Return [x, y] of the center of cell containing provided text 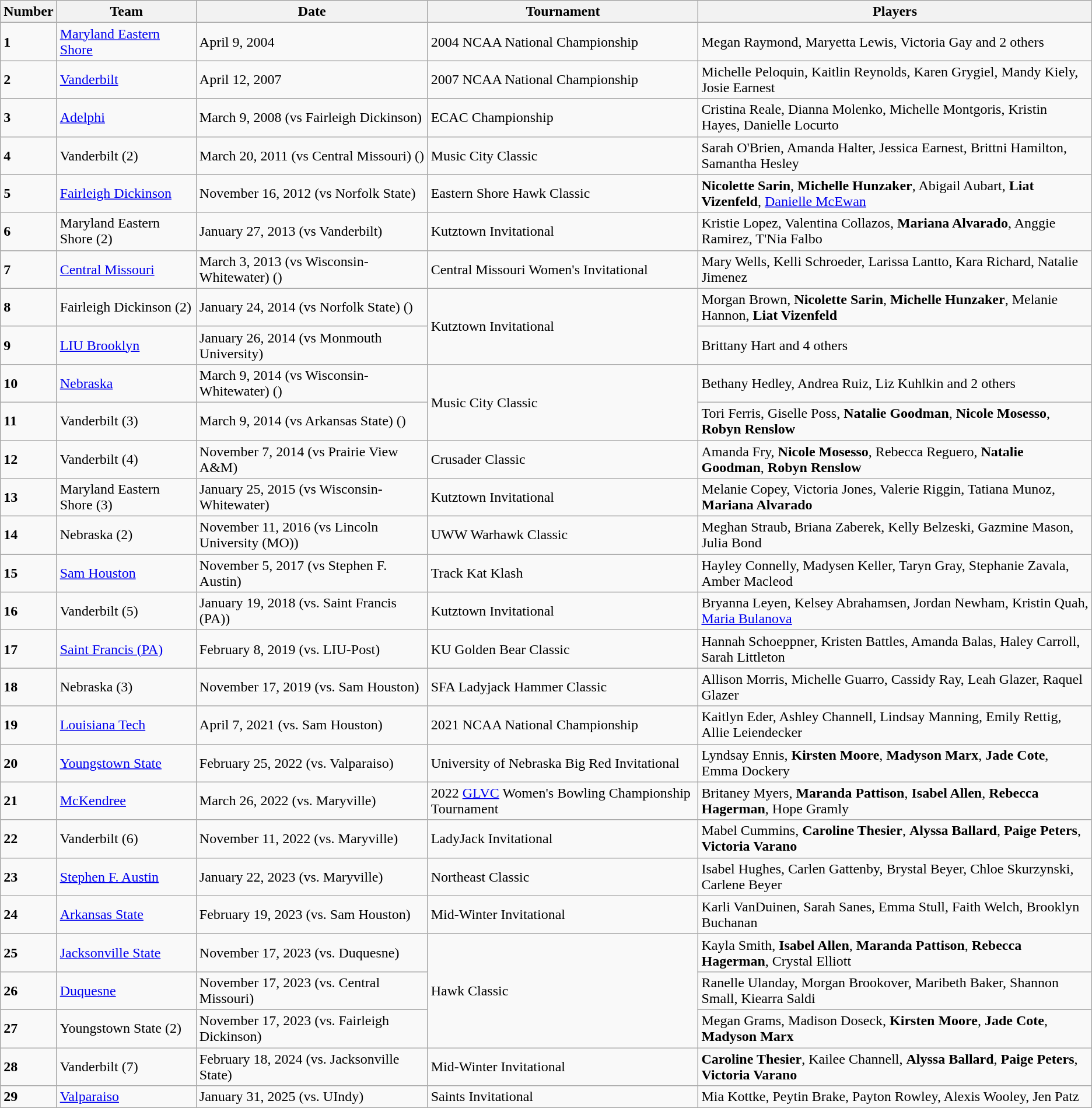
Ranelle Ulanday, Morgan Brookover, Maribeth Baker, Shannon Small, Kiearra Saldi [895, 991]
Sam Houston [126, 573]
Jacksonville State [126, 952]
27 [29, 1028]
2 [29, 79]
16 [29, 611]
Sarah O'Brien, Amanda Halter, Jessica Earnest, Brittni Hamilton, Samantha Hesley [895, 155]
Nebraska [126, 383]
Fairleigh Dickinson (2) [126, 307]
Maryland Eastern Shore (2) [126, 231]
Hannah Schoeppner, Kristen Battles, Amanda Balas, Haley Carroll, Sarah Littleton [895, 649]
November 5, 2017 (vs Stephen F. Austin) [311, 573]
November 17, 2023 (vs. Central Missouri) [311, 991]
Bethany Hedley, Andrea Ruiz, Liz Kuhlkin and 2 others [895, 383]
Saints Invitational [563, 1097]
3 [29, 118]
Track Kat Klash [563, 573]
LIU Brooklyn [126, 345]
Nebraska (3) [126, 687]
Crusader Classic [563, 459]
March 20, 2011 (vs Central Missouri) () [311, 155]
Youngstown State (2) [126, 1028]
2004 NCAA National Championship [563, 42]
7 [29, 270]
Valparaiso [126, 1097]
Vanderbilt [126, 79]
Bryanna Leyen, Kelsey Abrahamsen, Jordan Newham, Kristin Quah, Maria Bulanova [895, 611]
4 [29, 155]
Mary Wells, Kelli Schroeder, Larissa Lantto, Kara Richard, Natalie Jimenez [895, 270]
Hayley Connelly, Madysen Keller, Taryn Gray, Stephanie Zavala, Amber Macleod [895, 573]
November 11, 2016 (vs Lincoln University (MO)) [311, 536]
20 [29, 763]
Vanderbilt (2) [126, 155]
Isabel Hughes, Carlen Gattenby, Brystal Beyer, Chloe Skurzynski, Carlene Beyer [895, 876]
Mia Kottke, Peytin Brake, Payton Rowley, Alexis Wooley, Jen Patz [895, 1097]
29 [29, 1097]
April 7, 2021 (vs. Sam Houston) [311, 725]
March 9, 2014 (vs Arkansas State) () [311, 421]
Louisiana Tech [126, 725]
Kaitlyn Eder, Ashley Channell, Lindsay Manning, Emily Rettig, Allie Leiendecker [895, 725]
November 16, 2012 (vs Norfolk State) [311, 194]
28 [29, 1067]
8 [29, 307]
Number [29, 12]
1 [29, 42]
November 17, 2023 (vs. Duquesne) [311, 952]
Nicolette Sarin, Michelle Hunzaker, Abigail Aubart, Liat Vizenfeld, Danielle McEwan [895, 194]
KU Golden Bear Classic [563, 649]
Central Missouri Women's Invitational [563, 270]
Arkansas State [126, 915]
January 22, 2023 (vs. Maryville) [311, 876]
January 19, 2018 (vs. Saint Francis (PA)) [311, 611]
Fairleigh Dickinson [126, 194]
January 26, 2014 (vs Monmouth University) [311, 345]
Britaney Myers, Maranda Pattison, Isabel Allen, Rebecca Hagerman, Hope Gramly [895, 801]
SFA Ladyjack Hammer Classic [563, 687]
Team [126, 12]
Saint Francis (PA) [126, 649]
Maryland Eastern Shore [126, 42]
Meghan Straub, Briana Zaberek, Kelly Belzeski, Gazmine Mason, Julia Bond [895, 536]
Vanderbilt (5) [126, 611]
2022 GLVC Women's Bowling Championship Tournament [563, 801]
Megan Grams, Madison Doseck, Kirsten Moore, Jade Cote, Madyson Marx [895, 1028]
Allison Morris, Michelle Guarro, Cassidy Ray, Leah Glazer, Raquel Glazer [895, 687]
Vanderbilt (3) [126, 421]
Lyndsay Ennis, Kirsten Moore, Madyson Marx, Jade Cote, Emma Dockery [895, 763]
Adelphi [126, 118]
11 [29, 421]
February 25, 2022 (vs. Valparaiso) [311, 763]
Stephen F. Austin [126, 876]
November 17, 2019 (vs. Sam Houston) [311, 687]
Maryland Eastern Shore (3) [126, 497]
Michelle Peloquin, Kaitlin Reynolds, Karen Grygiel, Mandy Kiely, Josie Earnest [895, 79]
19 [29, 725]
Brittany Hart and 4 others [895, 345]
Amanda Fry, Nicole Mosesso, Rebecca Reguero, Natalie Goodman, Robyn Renslow [895, 459]
Vanderbilt (6) [126, 839]
15 [29, 573]
2007 NCAA National Championship [563, 79]
March 26, 2022 (vs. Maryville) [311, 801]
22 [29, 839]
April 12, 2007 [311, 79]
February 19, 2023 (vs. Sam Houston) [311, 915]
Karli VanDuinen, Sarah Sanes, Emma Stull, Faith Welch, Brooklyn Buchanan [895, 915]
November 17, 2023 (vs. Fairleigh Dickinson) [311, 1028]
April 9, 2004 [311, 42]
UWW Warhawk Classic [563, 536]
McKendree [126, 801]
5 [29, 194]
21 [29, 801]
18 [29, 687]
Kayla Smith, Isabel Allen, Maranda Pattison, Rebecca Hagerman, Crystal Elliott [895, 952]
Eastern Shore Hawk Classic [563, 194]
LadyJack Invitational [563, 839]
University of Nebraska Big Red Invitational [563, 763]
Youngstown State [126, 763]
January 25, 2015 (vs Wisconsin-Whitewater) [311, 497]
January 31, 2025 (vs. UIndy) [311, 1097]
13 [29, 497]
2021 NCAA National Championship [563, 725]
Kristie Lopez, Valentina Collazos, Mariana Alvarado, Anggie Ramirez, T'Nia Falbo [895, 231]
9 [29, 345]
Melanie Copey, Victoria Jones, Valerie Riggin, Tatiana Munoz, Mariana Alvarado [895, 497]
Mabel Cummins, Caroline Thesier, Alyssa Ballard, Paige Peters, Victoria Varano [895, 839]
Tori Ferris, Giselle Poss, Natalie Goodman, Nicole Mosesso, Robyn Renslow [895, 421]
Northeast Classic [563, 876]
23 [29, 876]
January 24, 2014 (vs Norfolk State) () [311, 307]
Caroline Thesier, Kailee Channell, Alyssa Ballard, Paige Peters, Victoria Varano [895, 1067]
14 [29, 536]
25 [29, 952]
10 [29, 383]
November 11, 2022 (vs. Maryville) [311, 839]
February 18, 2024 (vs. Jacksonville State) [311, 1067]
Megan Raymond, Maryetta Lewis, Victoria Gay and 2 others [895, 42]
Tournament [563, 12]
March 3, 2013 (vs Wisconsin-Whitewater) () [311, 270]
12 [29, 459]
Cristina Reale, Dianna Molenko, Michelle Montgoris, Kristin Hayes, Danielle Locurto [895, 118]
26 [29, 991]
Vanderbilt (7) [126, 1067]
November 7, 2014 (vs Prairie View A&M) [311, 459]
March 9, 2008 (vs Fairleigh Dickinson) [311, 118]
Central Missouri [126, 270]
Hawk Classic [563, 991]
6 [29, 231]
January 27, 2013 (vs Vanderbilt) [311, 231]
ECAC Championship [563, 118]
February 8, 2019 (vs. LIU-Post) [311, 649]
Players [895, 12]
24 [29, 915]
Vanderbilt (4) [126, 459]
March 9, 2014 (vs Wisconsin-Whitewater) () [311, 383]
Morgan Brown, Nicolette Sarin, Michelle Hunzaker, Melanie Hannon, Liat Vizenfeld [895, 307]
Duquesne [126, 991]
17 [29, 649]
Nebraska (2) [126, 536]
Date [311, 12]
